Pinpoint the cell where the given text exists, returning its (X, Y) midpoint coordinate. 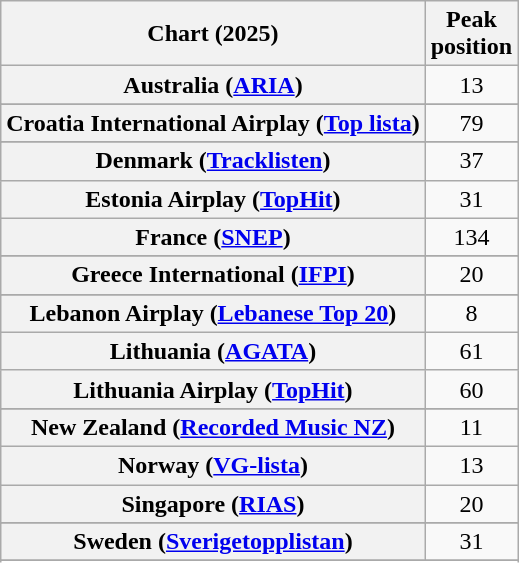
79 (471, 123)
37 (471, 161)
Australia (ARIA) (213, 85)
Croatia International Airplay (Top lista) (213, 123)
Chart (2025) (213, 34)
134 (471, 237)
Sweden (Sverigetopplistan) (213, 542)
Peakposition (471, 34)
France (SNEP) (213, 237)
Singapore (RIAS) (213, 503)
61 (471, 351)
11 (471, 427)
Denmark (Tracklisten) (213, 161)
Lithuania Airplay (TopHit) (213, 389)
60 (471, 389)
Estonia Airplay (TopHit) (213, 199)
Lebanon Airplay (Lebanese Top 20) (213, 313)
Greece International (IFPI) (213, 275)
8 (471, 313)
Norway (VG-lista) (213, 465)
New Zealand (Recorded Music NZ) (213, 427)
Lithuania (AGATA) (213, 351)
